Identify which cell holds the provided text, then report its (x, y) central coordinate. 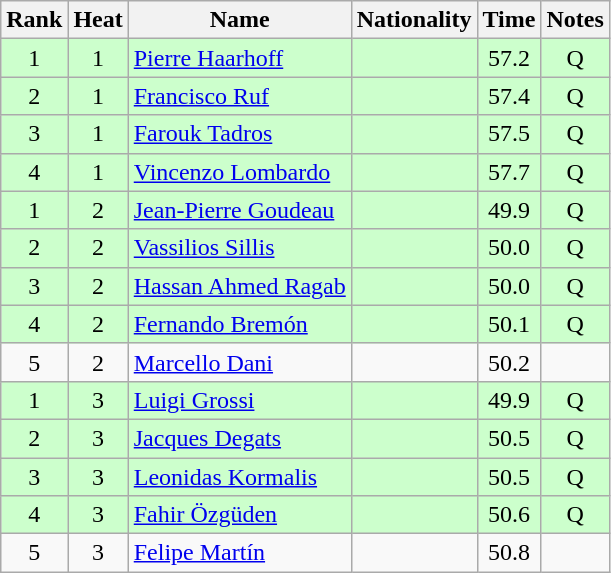
Leonidas Kormalis (240, 477)
Fahir Özgüden (240, 515)
Marcello Dani (240, 362)
Time (509, 20)
57.4 (509, 96)
50.1 (509, 324)
50.2 (509, 362)
57.2 (509, 58)
50.6 (509, 515)
Vincenzo Lombardo (240, 172)
Felipe Martín (240, 553)
Francisco Ruf (240, 96)
Luigi Grossi (240, 400)
Fernando Bremón (240, 324)
Notes (575, 20)
Vassilios Sillis (240, 248)
Nationality (414, 20)
Name (240, 20)
57.7 (509, 172)
Hassan Ahmed Ragab (240, 286)
Pierre Haarhoff (240, 58)
Farouk Tadros (240, 134)
Rank (34, 20)
Jacques Degats (240, 438)
57.5 (509, 134)
Jean-Pierre Goudeau (240, 210)
Heat (98, 20)
50.8 (509, 553)
